Detect which cell encompasses the target text, then output its (x, y) center coordinate. 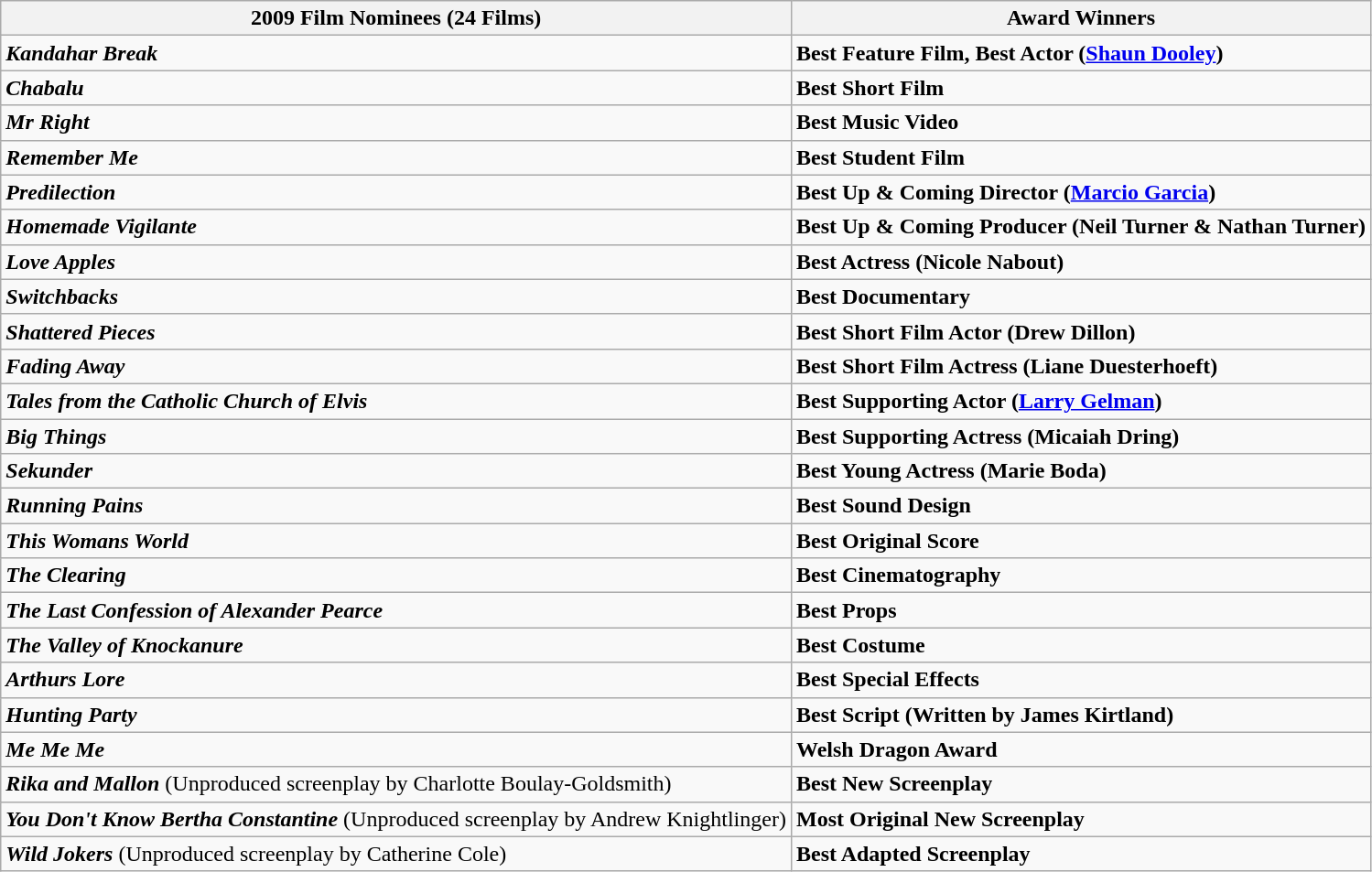
You Don't Know Bertha Constantine (Unproduced screenplay by Andrew Knightlinger) (396, 819)
Welsh Dragon Award (1080, 749)
Best Actress (Nicole Nabout) (1080, 262)
Best New Screenplay (1080, 784)
Mr Right (396, 123)
Best Short Film Actor (Drew Dillon) (1080, 331)
Award Winners (1080, 18)
Best Special Effects (1080, 680)
The Last Confession of Alexander Pearce (396, 610)
Best Short Film (1080, 88)
Kandahar Break (396, 53)
Rika and Mallon (Unproduced screenplay by Charlotte Boulay-Goldsmith) (396, 784)
Most Original New Screenplay (1080, 819)
Big Things (396, 436)
Best Script (Written by James Kirtland) (1080, 715)
Best Short Film Actress (Liane Duesterhoeft) (1080, 366)
Best Documentary (1080, 296)
Hunting Party (396, 715)
Running Pains (396, 506)
Best Props (1080, 610)
Love Apples (396, 262)
Best Student Film (1080, 157)
The Clearing (396, 576)
Me Me Me (396, 749)
Wild Jokers (Unproduced screenplay by Catherine Cole) (396, 854)
Best Costume (1080, 645)
2009 Film Nominees (24 Films) (396, 18)
Tales from the Catholic Church of Elvis (396, 401)
Best Young Actress (Marie Boda) (1080, 471)
Switchbacks (396, 296)
Sekunder (396, 471)
Arthurs Lore (396, 680)
Predilection (396, 192)
Best Original Score (1080, 541)
This Womans World (396, 541)
Best Supporting Actress (Micaiah Dring) (1080, 436)
Best Up & Coming Director (Marcio Garcia) (1080, 192)
Best Sound Design (1080, 506)
Best Cinematography (1080, 576)
Best Up & Coming Producer (Neil Turner & Nathan Turner) (1080, 227)
Homemade Vigilante (396, 227)
Best Feature Film, Best Actor (Shaun Dooley) (1080, 53)
Remember Me (396, 157)
Best Music Video (1080, 123)
The Valley of Knockanure (396, 645)
Chabalu (396, 88)
Fading Away (396, 366)
Best Supporting Actor (Larry Gelman) (1080, 401)
Best Adapted Screenplay (1080, 854)
Shattered Pieces (396, 331)
